Capture the cell that displays the provided text and extract its (x, y) central coordinate. 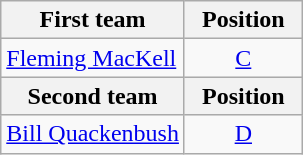
C (243, 58)
Bill Quackenbush (93, 134)
First team (93, 20)
D (243, 134)
Fleming MacKell (93, 58)
Second team (93, 96)
